Pinpoint the cell where the given text exists, returning its (X, Y) midpoint coordinate. 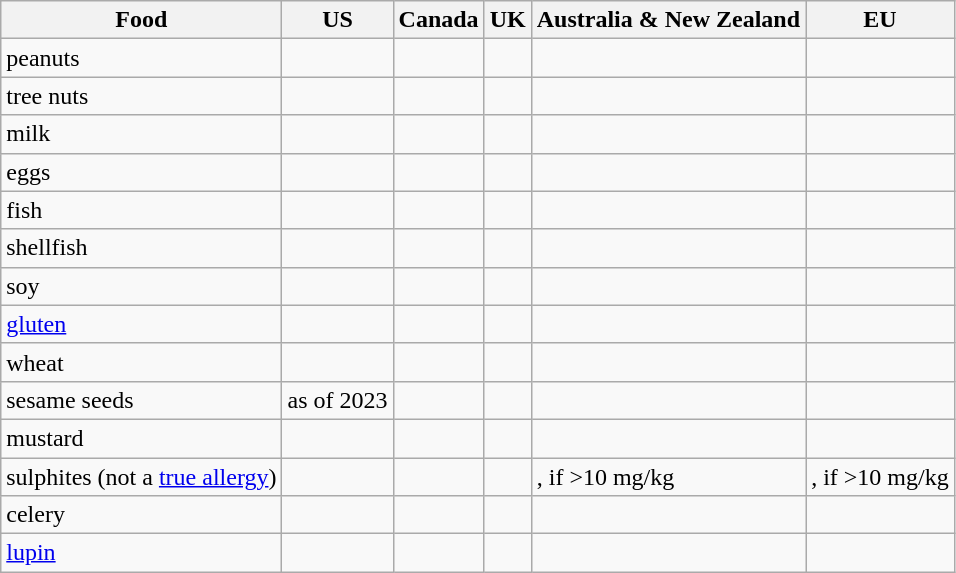
eggs (142, 172)
wheat (142, 362)
Canada (438, 20)
tree nuts (142, 96)
milk (142, 134)
shellfish (142, 248)
mustard (142, 438)
UK (508, 20)
EU (880, 20)
gluten (142, 324)
peanuts (142, 58)
as of 2023 (338, 400)
sulphites (not a true allergy) (142, 477)
lupin (142, 553)
celery (142, 515)
US (338, 20)
Australia & New Zealand (668, 20)
soy (142, 286)
sesame seeds (142, 400)
Food (142, 20)
fish (142, 210)
